Pinpoint the cell where the given text exists, returning its [x, y] midpoint coordinate. 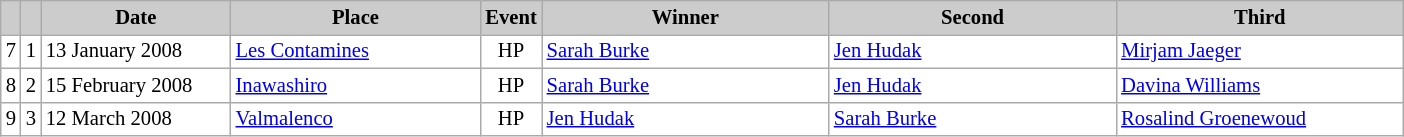
Valmalenco [356, 119]
9 [11, 119]
Rosalind Groenewoud [1260, 119]
1 [31, 51]
Mirjam Jaeger [1260, 51]
Davina Williams [1260, 85]
12 March 2008 [136, 119]
8 [11, 85]
13 January 2008 [136, 51]
Inawashiro [356, 85]
2 [31, 85]
Third [1260, 17]
Winner [686, 17]
Event [510, 17]
Place [356, 17]
Second [972, 17]
Les Contamines [356, 51]
Date [136, 17]
3 [31, 119]
15 February 2008 [136, 85]
7 [11, 51]
